Output the (x, y) coordinate of the center of the cell containing the given text.  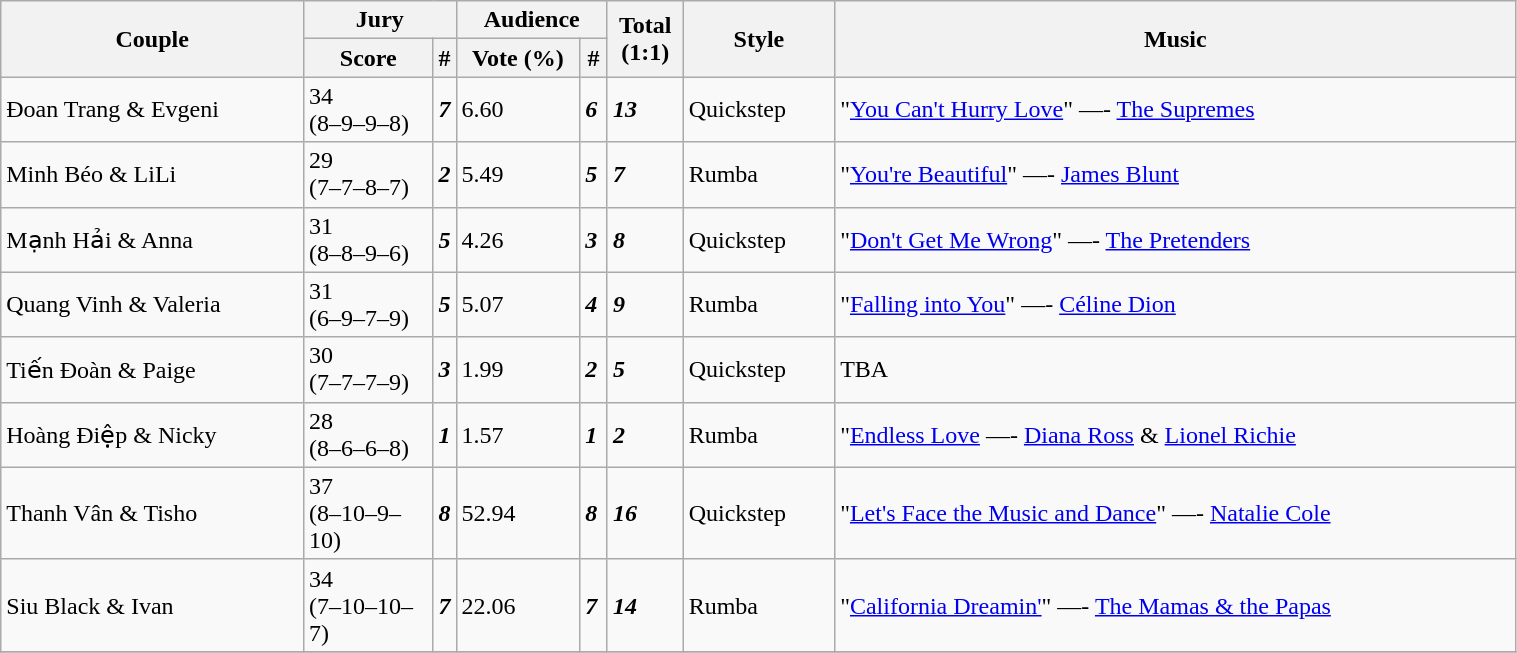
"Don't Get Me Wrong" —- The Pretenders (1176, 240)
Mạnh Hải & Anna (152, 240)
29 (7–7–8–7) (368, 174)
Quang Vinh & Valeria (152, 304)
6 (594, 110)
Jury (380, 20)
34 (7–10–10–7) (368, 605)
Đoan Trang & Evgeni (152, 110)
Hoàng Điệp & Nicky (152, 434)
"Let's Face the Music and Dance" —- Natalie Cole (1176, 513)
"You're Beautiful" —- James Blunt (1176, 174)
22.06 (518, 605)
9 (645, 304)
Couple (152, 39)
Siu Black & Ivan (152, 605)
52.94 (518, 513)
Thanh Vân & Tisho (152, 513)
Tiến Đoàn & Paige (152, 370)
Score (368, 58)
13 (645, 110)
Music (1176, 39)
"Falling into You" —- Céline Dion (1176, 304)
30 (7–7–7–9) (368, 370)
Vote (%) (518, 58)
1.99 (518, 370)
TBA (1176, 370)
31 (8–8–9–6) (368, 240)
28 (8–6–6–8) (368, 434)
37 (8–10–9–10) (368, 513)
Minh Béo & LiLi (152, 174)
5.07 (518, 304)
Audience (532, 20)
16 (645, 513)
4 (594, 304)
34 (8–9–9–8) (368, 110)
5.49 (518, 174)
Style (758, 39)
"You Can't Hurry Love" —- The Supremes (1176, 110)
"Endless Love —- Diana Ross & Lionel Richie (1176, 434)
1.57 (518, 434)
"California Dreamin'" —- The Mamas & the Papas (1176, 605)
6.60 (518, 110)
4.26 (518, 240)
31 (6–9–7–9) (368, 304)
14 (645, 605)
Total (1:1) (645, 39)
